Scan for the cell matching the given text and deliver its [X, Y] coordinate at center. 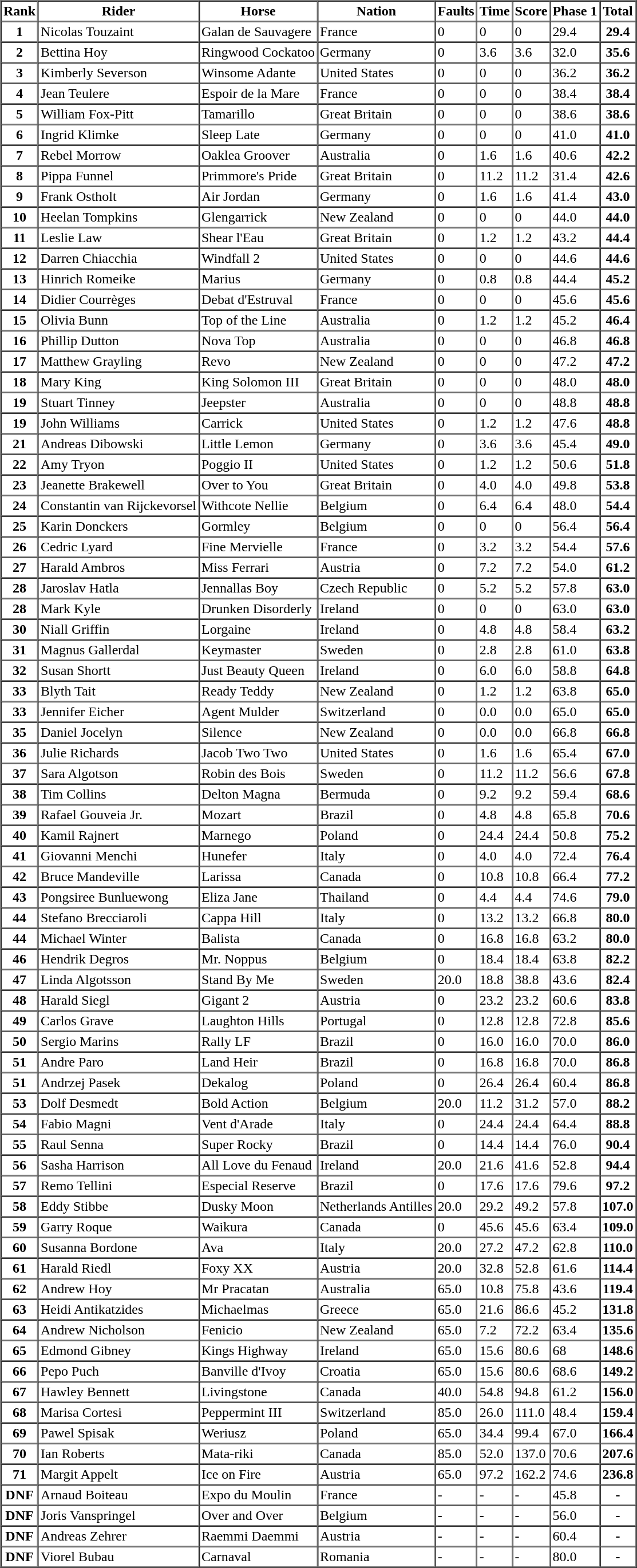
6 [19, 135]
Balista [259, 939]
Sasha Harrison [119, 1166]
16 [19, 341]
Dolf Desmedt [119, 1104]
54 [19, 1124]
Tamarillo [259, 114]
30 [19, 630]
Time [494, 11]
37 [19, 774]
72.2 [531, 1330]
46 [19, 959]
Faults [456, 11]
Amy Tryon [119, 465]
Andreas Dibowski [119, 444]
42 [19, 877]
86.0 [618, 1042]
4 [19, 94]
Ready Teddy [259, 692]
Pippa Funnel [119, 176]
Harald Riedl [119, 1269]
Air Jordan [259, 197]
53 [19, 1104]
Livingstone [259, 1392]
Eliza Jane [259, 898]
Ingrid Klimke [119, 135]
79.0 [618, 898]
5 [19, 114]
62 [19, 1289]
Vent d'Arade [259, 1124]
76.4 [618, 856]
King Solomon III [259, 382]
64.8 [618, 671]
15 [19, 321]
Drunken Disorderly [259, 609]
Linda Algotsson [119, 980]
107.0 [618, 1207]
Czech Republic [377, 589]
Marius [259, 279]
57.6 [618, 547]
Primmore's Pride [259, 176]
55 [19, 1145]
Oaklea Groover [259, 156]
Hawley Bennett [119, 1392]
Garry Roque [119, 1227]
52.0 [494, 1454]
Jennifer Eicher [119, 712]
32.0 [575, 53]
83.8 [618, 1001]
34.4 [494, 1433]
109.0 [618, 1227]
82.2 [618, 959]
Jaroslav Hatla [119, 589]
Margit Appelt [119, 1475]
111.0 [531, 1413]
Blyth Tait [119, 692]
61.6 [575, 1269]
Greece [377, 1310]
76.0 [575, 1145]
Frank Ostholt [119, 197]
45.4 [575, 444]
50.8 [575, 836]
Lorgaine [259, 630]
Susan Shortt [119, 671]
Kamil Rajnert [119, 836]
All Love du Fenaud [259, 1166]
42.6 [618, 176]
Jennallas Boy [259, 589]
Daniel Jocelyn [119, 733]
Over and Over [259, 1516]
Sara Algotson [119, 774]
99.4 [531, 1433]
71 [19, 1475]
Gigant 2 [259, 1001]
Just Beauty Queen [259, 671]
40.6 [575, 156]
Phase 1 [575, 11]
70 [19, 1454]
39 [19, 815]
Bruce Mandeville [119, 877]
Foxy XX [259, 1269]
159.4 [618, 1413]
Keymaster [259, 650]
9 [19, 197]
Rider [119, 11]
Silence [259, 733]
Land Heir [259, 1063]
Rafael Gouveia Jr. [119, 815]
Karin Donckers [119, 527]
56 [19, 1166]
Little Lemon [259, 444]
23 [19, 485]
110.0 [618, 1248]
18.8 [494, 980]
58.8 [575, 671]
29.2 [494, 1207]
18 [19, 382]
Croatia [377, 1372]
3 [19, 73]
63 [19, 1310]
75.8 [531, 1289]
Rally LF [259, 1042]
Darren Chiacchia [119, 259]
50 [19, 1042]
Marnego [259, 836]
Rank [19, 11]
Glengarrick [259, 218]
Arnaud Boiteau [119, 1495]
57.0 [575, 1104]
Jacob Two Two [259, 753]
Laughton Hills [259, 1021]
Pongsiree Bunluewong [119, 898]
56.6 [575, 774]
60.6 [575, 1001]
31.2 [531, 1104]
82.4 [618, 980]
Andre Paro [119, 1063]
Delton Magna [259, 795]
Carrick [259, 424]
12 [19, 259]
Fenicio [259, 1330]
Andreas Zehrer [119, 1537]
Gormley [259, 527]
Didier Courrèges [119, 300]
66.4 [575, 877]
Score [531, 11]
Olivia Bunn [119, 321]
166.4 [618, 1433]
Romania [377, 1557]
43.0 [618, 197]
Peppermint III [259, 1413]
207.6 [618, 1454]
Netherlands Antilles [377, 1207]
35.6 [618, 53]
62.8 [575, 1248]
Thailand [377, 898]
75.2 [618, 836]
Horse [259, 11]
24 [19, 506]
Nation [377, 11]
40 [19, 836]
8 [19, 176]
69 [19, 1433]
Andrew Nicholson [119, 1330]
Andrzej Pasek [119, 1083]
Espoir de la Mare [259, 94]
67.8 [618, 774]
Hendrik Degros [119, 959]
Especial Reserve [259, 1186]
Withcote Nellie [259, 506]
38 [19, 795]
Mary King [119, 382]
148.6 [618, 1351]
Galan de Sauvagere [259, 32]
59.4 [575, 795]
14 [19, 300]
40.0 [456, 1392]
31 [19, 650]
25 [19, 527]
94.4 [618, 1166]
149.2 [618, 1372]
Expo du Moulin [259, 1495]
Sleep Late [259, 135]
54.0 [575, 568]
Poggio II [259, 465]
Jean Teulere [119, 94]
Dusky Moon [259, 1207]
94.8 [531, 1392]
119.4 [618, 1289]
Hunefer [259, 856]
Ian Roberts [119, 1454]
Tim Collins [119, 795]
72.8 [575, 1021]
Stuart Tinney [119, 403]
64.4 [575, 1124]
Harald Siegl [119, 1001]
Agent Mulder [259, 712]
Total [618, 11]
Carnaval [259, 1557]
Portugal [377, 1021]
43 [19, 898]
Waikura [259, 1227]
45.8 [575, 1495]
Robin des Bois [259, 774]
Joris Vanspringel [119, 1516]
Andrew Hoy [119, 1289]
51.8 [618, 465]
Heidi Antikatzides [119, 1310]
7 [19, 156]
John Williams [119, 424]
36 [19, 753]
Hinrich Romeike [119, 279]
27.2 [494, 1248]
35 [19, 733]
Susanna Bordone [119, 1248]
47 [19, 980]
22 [19, 465]
Debat d'Estruval [259, 300]
Stefano Brecciaroli [119, 918]
47.6 [575, 424]
Nova Top [259, 341]
Larissa [259, 877]
131.8 [618, 1310]
32 [19, 671]
49.0 [618, 444]
Ava [259, 1248]
41.6 [531, 1166]
Marisa Cortesi [119, 1413]
61 [19, 1269]
Mr. Noppus [259, 959]
Julie Richards [119, 753]
William Fox-Pitt [119, 114]
1 [19, 32]
32.8 [494, 1269]
Kings Highway [259, 1351]
Weriusz [259, 1433]
Windfall 2 [259, 259]
56.0 [575, 1516]
27 [19, 568]
Rebel Morrow [119, 156]
Shear l'Eau [259, 238]
Mata-riki [259, 1454]
48.4 [575, 1413]
90.4 [618, 1145]
Remo Tellini [119, 1186]
Fine Mervielle [259, 547]
2 [19, 53]
88.2 [618, 1104]
Stand By Me [259, 980]
86.6 [531, 1310]
Jeepster [259, 403]
Over to You [259, 485]
58.4 [575, 630]
Mr Pracatan [259, 1289]
10 [19, 218]
79.6 [575, 1186]
21 [19, 444]
Winsome Adante [259, 73]
Mozart [259, 815]
49 [19, 1021]
Revo [259, 362]
53.8 [618, 485]
64 [19, 1330]
135.6 [618, 1330]
49.2 [531, 1207]
Dekalog [259, 1083]
85.6 [618, 1021]
Top of the Line [259, 321]
46.4 [618, 321]
72.4 [575, 856]
13 [19, 279]
Raemmi Daemmi [259, 1537]
Cappa Hill [259, 918]
156.0 [618, 1392]
66 [19, 1372]
65 [19, 1351]
162.2 [531, 1475]
48 [19, 1001]
Giovanni Menchi [119, 856]
41.4 [575, 197]
59 [19, 1227]
Miss Ferrari [259, 568]
61.0 [575, 650]
Eddy Stibbe [119, 1207]
57 [19, 1186]
Nicolas Touzaint [119, 32]
58 [19, 1207]
Banville d'Ivoy [259, 1372]
Mark Kyle [119, 609]
38.8 [531, 980]
Carlos Grave [119, 1021]
137.0 [531, 1454]
Cedric Lyard [119, 547]
42.2 [618, 156]
Phillip Dutton [119, 341]
114.4 [618, 1269]
17 [19, 362]
Kimberly Severson [119, 73]
Super Rocky [259, 1145]
88.8 [618, 1124]
Bold Action [259, 1104]
Edmond Gibney [119, 1351]
Pepo Puch [119, 1372]
26.0 [494, 1413]
65.4 [575, 753]
Ice on Fire [259, 1475]
43.2 [575, 238]
Jeanette Brakewell [119, 485]
Bermuda [377, 795]
Michael Winter [119, 939]
Niall Griffin [119, 630]
Raul Senna [119, 1145]
49.8 [575, 485]
Viorel Bubau [119, 1557]
Heelan Tompkins [119, 218]
Matthew Grayling [119, 362]
Ringwood Cockatoo [259, 53]
11 [19, 238]
Michaelmas [259, 1310]
Fabio Magni [119, 1124]
Magnus Gallerdal [119, 650]
65.8 [575, 815]
Bettina Hoy [119, 53]
Sergio Marins [119, 1042]
Constantin van Rijckevorsel [119, 506]
Leslie Law [119, 238]
236.8 [618, 1475]
Harald Ambros [119, 568]
77.2 [618, 877]
60 [19, 1248]
50.6 [575, 465]
31.4 [575, 176]
54.8 [494, 1392]
67 [19, 1392]
26 [19, 547]
Pawel Spisak [119, 1433]
41 [19, 856]
